Locate the cell with the specified text and output its [x, y] center coordinate. 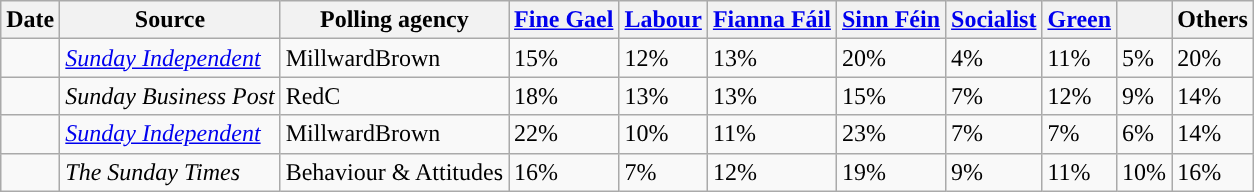
4% [994, 58]
Fine Gael [564, 20]
Sinn Féin [890, 20]
Polling agency [394, 20]
Sunday Business Post [170, 96]
Socialist [994, 20]
Green [1080, 20]
Others [1213, 20]
19% [890, 172]
Date [30, 20]
Behaviour & Attitudes [394, 172]
6% [1144, 134]
The Sunday Times [170, 172]
RedC [394, 96]
5% [1144, 58]
23% [890, 134]
22% [564, 134]
Labour [663, 20]
Source [170, 20]
18% [564, 96]
Fianna Fáil [772, 20]
